Determine the [x, y] coordinate at the center of the cell enclosing the given text.  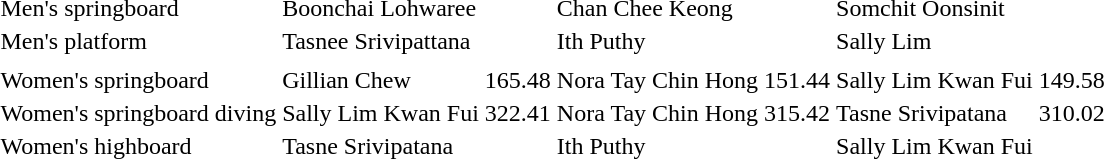
322.41 [518, 113]
Ith Puthy [657, 41]
Tasnee Srivipattana [381, 41]
Tasne Srivipatana [935, 113]
Gillian Chew [381, 80]
151.44 [798, 80]
Sally Lim [935, 41]
315.42 [798, 113]
165.48 [518, 80]
